Output the [X, Y] coordinate of the center of the cell containing the given text.  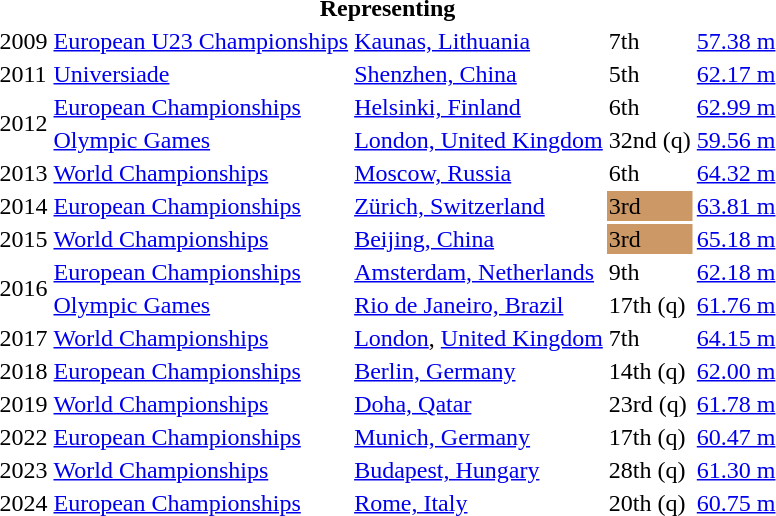
Doha, Qatar [479, 404]
Shenzhen, China [479, 74]
Beijing, China [479, 239]
Universiade [201, 74]
Rio de Janeiro, Brazil [479, 305]
28th (q) [650, 470]
Amsterdam, Netherlands [479, 272]
Kaunas, Lithuania [479, 41]
Helsinki, Finland [479, 107]
23rd (q) [650, 404]
European U23 Championships [201, 41]
9th [650, 272]
Zürich, Switzerland [479, 206]
32nd (q) [650, 140]
Berlin, Germany [479, 371]
Moscow, Russia [479, 173]
Munich, Germany [479, 437]
Budapest, Hungary [479, 470]
5th [650, 74]
14th (q) [650, 371]
